Extract the [X, Y] coordinate from the center of the cell holding the provided text.  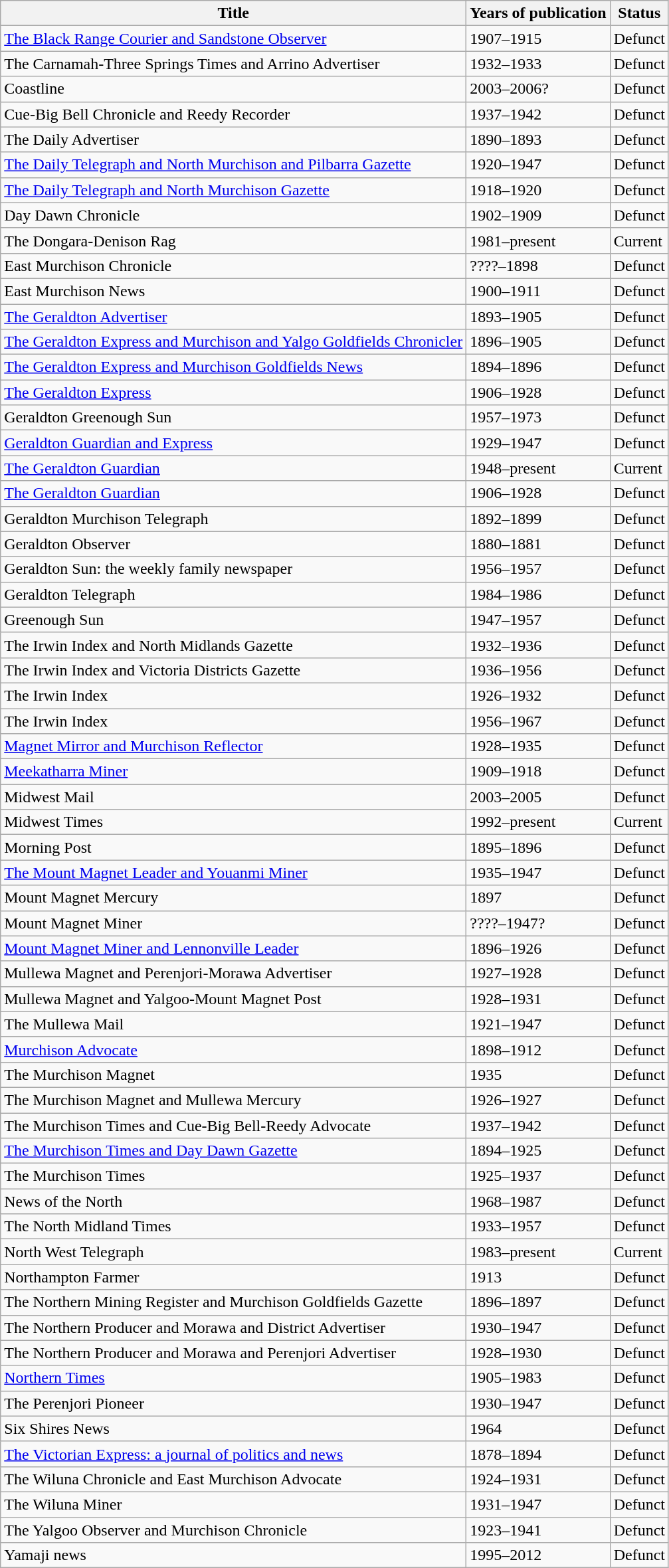
1928–1931 [538, 999]
Mount Magnet Miner [234, 923]
1992–present [538, 822]
The Daily Advertiser [234, 139]
????–1898 [538, 266]
Magnet Mirror and Murchison Reflector [234, 746]
1907–1915 [538, 39]
The Mullewa Mail [234, 1024]
The Geraldton Express and Murchison Goldfields News [234, 367]
1909–1918 [538, 772]
Northern Times [234, 1378]
1902–1909 [538, 215]
1983–present [538, 1252]
East Murchison Chronicle [234, 266]
1913 [538, 1277]
Geraldton Sun: the weekly family newspaper [234, 569]
1898–1912 [538, 1049]
1925–1937 [538, 1176]
1894–1925 [538, 1151]
The Carnamah-Three Springs Times and Arrino Advertiser [234, 64]
1981–present [538, 240]
1957–1973 [538, 418]
Coastline [234, 89]
Mullewa Magnet and Perenjori-Morawa Advertiser [234, 974]
Title [234, 13]
1890–1893 [538, 139]
1926–1932 [538, 695]
1933–1957 [538, 1227]
1892–1899 [538, 519]
1995–2012 [538, 1555]
1897 [538, 898]
Midwest Mail [234, 797]
1956–1967 [538, 721]
Geraldton Guardian and Express [234, 443]
2003–2006? [538, 89]
1929–1947 [538, 443]
The Irwin Index and North Midlands Gazette [234, 645]
The Northern Producer and Morawa and Perenjori Advertiser [234, 1353]
The Murchison Times [234, 1176]
1896–1905 [538, 342]
The Perenjori Pioneer [234, 1403]
The Murchison Magnet [234, 1075]
The Mount Magnet Leader and Youanmi Miner [234, 873]
Greenough Sun [234, 620]
1932–1933 [538, 64]
Status [639, 13]
The Irwin Index and Victoria Districts Gazette [234, 670]
The Geraldton Express and Murchison and Yalgo Goldfields Chronicler [234, 342]
Mount Magnet Mercury [234, 898]
1905–1983 [538, 1378]
1880–1881 [538, 544]
1968–1987 [538, 1201]
The North Midland Times [234, 1227]
Geraldton Murchison Telegraph [234, 519]
The Wiluna Chronicle and East Murchison Advocate [234, 1479]
East Murchison News [234, 291]
1895–1896 [538, 847]
1921–1947 [538, 1024]
Geraldton Greenough Sun [234, 418]
1896–1926 [538, 948]
Geraldton Telegraph [234, 594]
The Murchison Magnet and Mullewa Mercury [234, 1100]
Years of publication [538, 13]
1948–present [538, 468]
1935 [538, 1075]
1935–1947 [538, 873]
1927–1928 [538, 974]
1956–1957 [538, 569]
1964 [538, 1429]
1924–1931 [538, 1479]
1928–1930 [538, 1353]
1894–1896 [538, 367]
The Murchison Times and Day Dawn Gazette [234, 1151]
1931–1947 [538, 1504]
The Yalgoo Observer and Murchison Chronicle [234, 1529]
Geraldton Observer [234, 544]
1918–1920 [538, 190]
The Daily Telegraph and North Murchison and Pilbarra Gazette [234, 165]
1947–1957 [538, 620]
Meekatharra Miner [234, 772]
The Victorian Express: a journal of politics and news [234, 1454]
Northampton Farmer [234, 1277]
1896–1897 [538, 1302]
News of the North [234, 1201]
North West Telegraph [234, 1252]
The Murchison Times and Cue-Big Bell-Reedy Advocate [234, 1126]
The Wiluna Miner [234, 1504]
Day Dawn Chronicle [234, 215]
Mullewa Magnet and Yalgoo-Mount Magnet Post [234, 999]
Yamaji news [234, 1555]
2003–2005 [538, 797]
The Northern Mining Register and Murchison Goldfields Gazette [234, 1302]
1900–1911 [538, 291]
The Daily Telegraph and North Murchison Gazette [234, 190]
Cue-Big Bell Chronicle and Reedy Recorder [234, 114]
1932–1936 [538, 645]
1920–1947 [538, 165]
1936–1956 [538, 670]
????–1947? [538, 923]
Six Shires News [234, 1429]
Mount Magnet Miner and Lennonville Leader [234, 948]
1923–1941 [538, 1529]
The Geraldton Advertiser [234, 317]
1926–1927 [538, 1100]
1893–1905 [538, 317]
Midwest Times [234, 822]
1928–1935 [538, 746]
Morning Post [234, 847]
The Geraldton Express [234, 392]
1878–1894 [538, 1454]
The Dongara-Denison Rag [234, 240]
Murchison Advocate [234, 1049]
The Northern Producer and Morawa and District Advertiser [234, 1328]
1984–1986 [538, 594]
The Black Range Courier and Sandstone Observer [234, 39]
